Extract the (x, y) coordinate from the center of the cell holding the provided text.  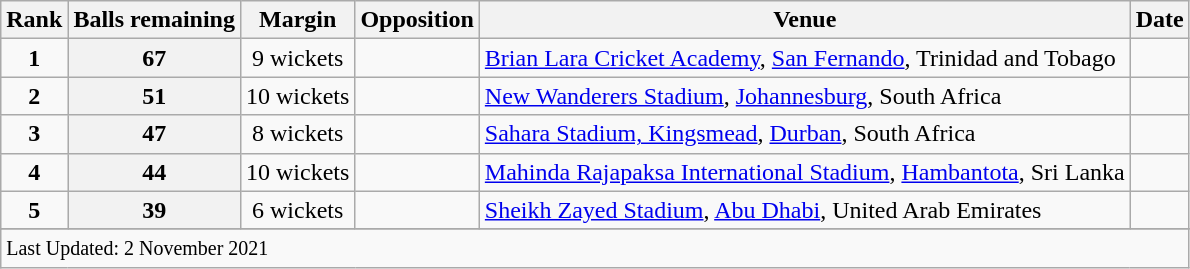
Mahinda Rajapaksa International Stadium, Hambantota, Sri Lanka (804, 172)
Date (1160, 20)
5 (34, 210)
Rank (34, 20)
New Wanderers Stadium, Johannesburg, South Africa (804, 96)
8 wickets (297, 134)
Balls remaining (154, 20)
Sheikh Zayed Stadium, Abu Dhabi, United Arab Emirates (804, 210)
Last Updated: 2 November 2021 (596, 248)
Opposition (417, 20)
47 (154, 134)
Sahara Stadium, Kingsmead, Durban, South Africa (804, 134)
51 (154, 96)
67 (154, 58)
9 wickets (297, 58)
1 (34, 58)
Brian Lara Cricket Academy, San Fernando, Trinidad and Tobago (804, 58)
2 (34, 96)
6 wickets (297, 210)
Margin (297, 20)
44 (154, 172)
4 (34, 172)
3 (34, 134)
39 (154, 210)
Venue (804, 20)
